Extract the (x, y) coordinate from the center of the cell holding the provided text.  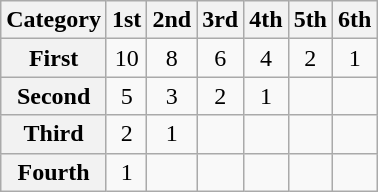
5th (310, 20)
6th (355, 20)
1st (126, 20)
4th (266, 20)
8 (172, 58)
6 (220, 58)
Fourth (54, 172)
3 (172, 96)
Second (54, 96)
First (54, 58)
3rd (220, 20)
2nd (172, 20)
4 (266, 58)
10 (126, 58)
Category (54, 20)
5 (126, 96)
Third (54, 134)
